Scan for the cell matching the given text and deliver its [X, Y] coordinate at center. 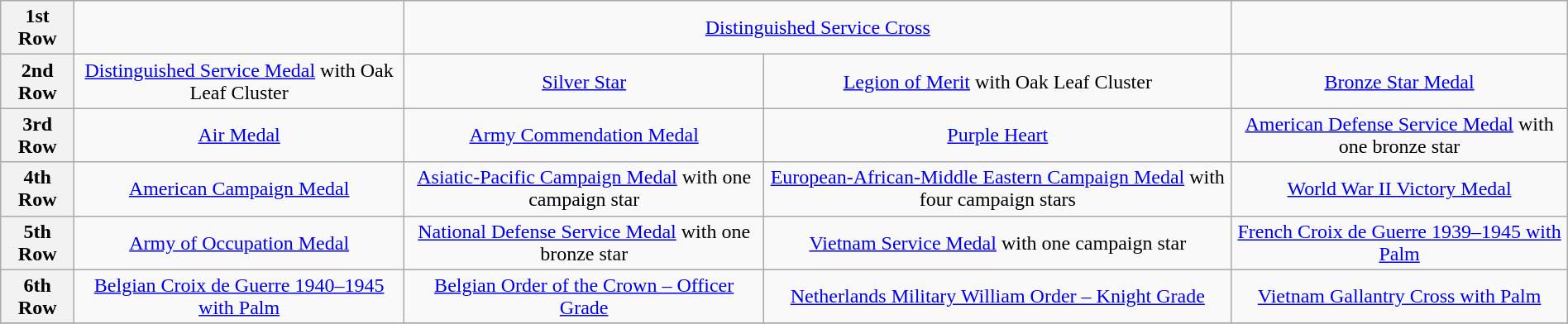
National Defense Service Medal with one bronze star [584, 243]
European-African-Middle Eastern Campaign Medal with four campaign stars [997, 188]
Vietnam Service Medal with one campaign star [997, 243]
World War II Victory Medal [1399, 188]
American Campaign Medal [240, 188]
Belgian Order of the Crown – Officer Grade [584, 296]
American Defense Service Medal with one bronze star [1399, 136]
4th Row [38, 188]
Purple Heart [997, 136]
French Croix de Guerre 1939–1945 with Palm [1399, 243]
Distinguished Service Medal with Oak Leaf Cluster [240, 81]
1st Row [38, 28]
2nd Row [38, 81]
Silver Star [584, 81]
5th Row [38, 243]
Air Medal [240, 136]
Bronze Star Medal [1399, 81]
3rd Row [38, 136]
Legion of Merit with Oak Leaf Cluster [997, 81]
Army of Occupation Medal [240, 243]
6th Row [38, 296]
Netherlands Military William Order – Knight Grade [997, 296]
Vietnam Gallantry Cross with Palm [1399, 296]
Distinguished Service Cross [818, 28]
Belgian Croix de Guerre 1940–1945 with Palm [240, 296]
Asiatic-Pacific Campaign Medal with one campaign star [584, 188]
Army Commendation Medal [584, 136]
